Locate the cell with the specified text and output its (X, Y) center coordinate. 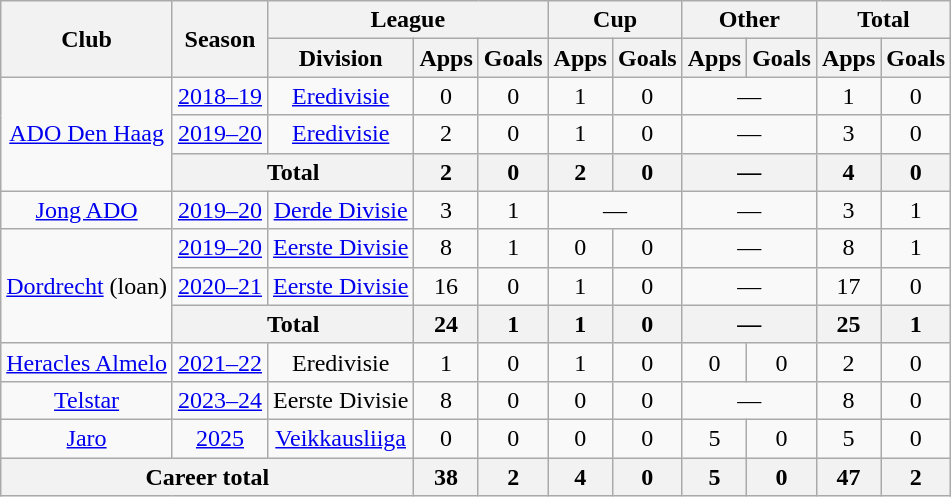
2020–21 (220, 286)
Other (749, 20)
ADO Den Haag (87, 134)
Derde Divisie (340, 210)
Division (340, 58)
2021–22 (220, 362)
47 (848, 477)
Jaro (87, 438)
Veikkausliiga (340, 438)
Season (220, 39)
League (408, 20)
38 (446, 477)
2023–24 (220, 400)
Dordrecht (loan) (87, 286)
25 (848, 324)
17 (848, 286)
Career total (208, 477)
2025 (220, 438)
Club (87, 39)
Heracles Almelo (87, 362)
2018–19 (220, 96)
Telstar (87, 400)
Cup (615, 20)
24 (446, 324)
Jong ADO (87, 210)
16 (446, 286)
